Search for the cell housing the specified text and yield its [x, y] center coordinate. 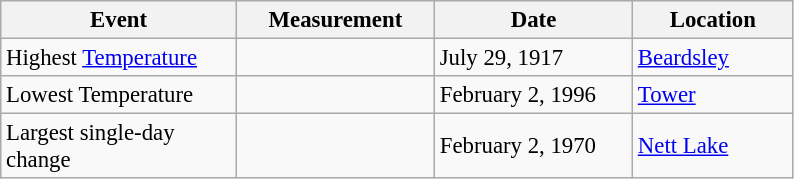
Beardsley [714, 58]
Measurement [335, 20]
Location [714, 20]
July 29, 1917 [533, 58]
Date [533, 20]
Tower [714, 95]
Nett Lake [714, 146]
Lowest Temperature [119, 95]
Largest single-day change [119, 146]
Event [119, 20]
February 2, 1970 [533, 146]
Highest Temperature [119, 58]
February 2, 1996 [533, 95]
